Find where the given text appears and provide that cell's center as (X, Y) coordinate. 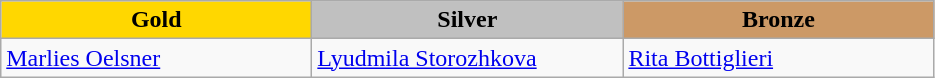
Bronze (778, 20)
Rita Bottiglieri (778, 58)
Marlies Oelsner (156, 58)
Gold (156, 20)
Silver (468, 20)
Lyudmila Storozhkova (468, 58)
